Capture the cell that displays the provided text and extract its (x, y) central coordinate. 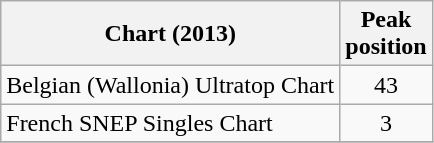
French SNEP Singles Chart (170, 123)
Belgian (Wallonia) Ultratop Chart (170, 85)
Chart (2013) (170, 34)
3 (386, 123)
43 (386, 85)
Peakposition (386, 34)
